Scan for the cell matching the given text and deliver its (x, y) coordinate at center. 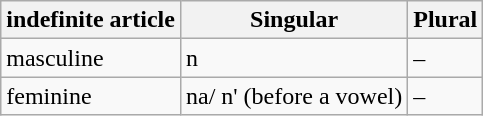
n (294, 58)
feminine (91, 96)
indefinite article (91, 20)
na/ n' (before a vowel) (294, 96)
Singular (294, 20)
masculine (91, 58)
Plural (446, 20)
